Output the [X, Y] coordinate of the center of the cell containing the given text.  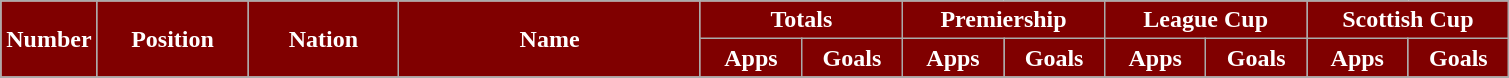
Scottish Cup [1408, 20]
Name [550, 39]
League Cup [1206, 20]
Number [49, 39]
Totals [801, 20]
Position [172, 39]
Nation [324, 39]
Premiership [1003, 20]
